Identify which cell holds the provided text, then report its (x, y) central coordinate. 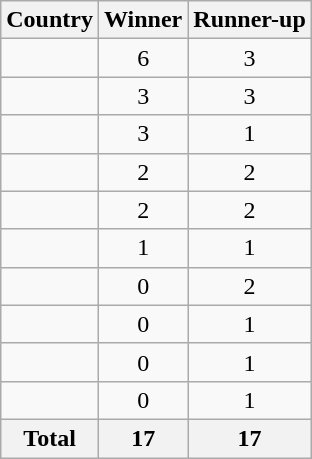
Total (50, 438)
Country (50, 20)
6 (142, 58)
Winner (142, 20)
Runner-up (250, 20)
